Capture the cell that displays the provided text and extract its [X, Y] central coordinate. 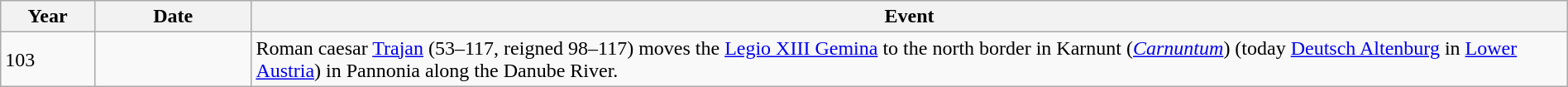
103 [48, 60]
Year [48, 17]
Date [172, 17]
Event [910, 17]
